Pinpoint the cell where the given text exists, returning its [X, Y] midpoint coordinate. 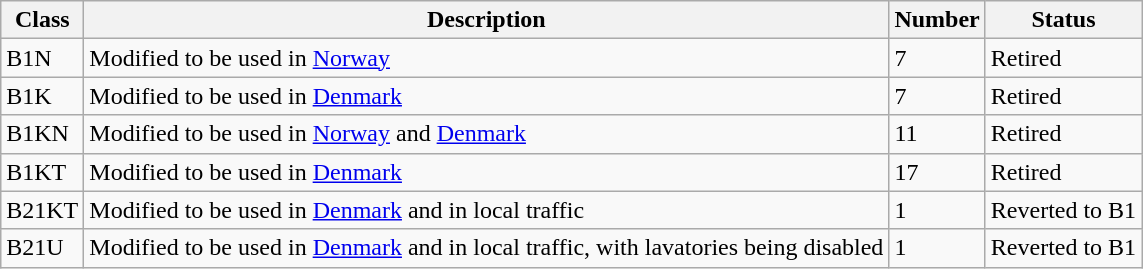
Modified to be used in Denmark and in local traffic [486, 210]
Number [937, 20]
Modified to be used in Norway [486, 58]
Modified to be used in Norway and Denmark [486, 134]
B1KN [42, 134]
11 [937, 134]
Class [42, 20]
B1K [42, 96]
Status [1063, 20]
17 [937, 172]
Modified to be used in Denmark and in local traffic, with lavatories being disabled [486, 248]
B21KT [42, 210]
B1KT [42, 172]
Description [486, 20]
B1N [42, 58]
B21U [42, 248]
